Identify which cell holds the provided text, then report its (x, y) central coordinate. 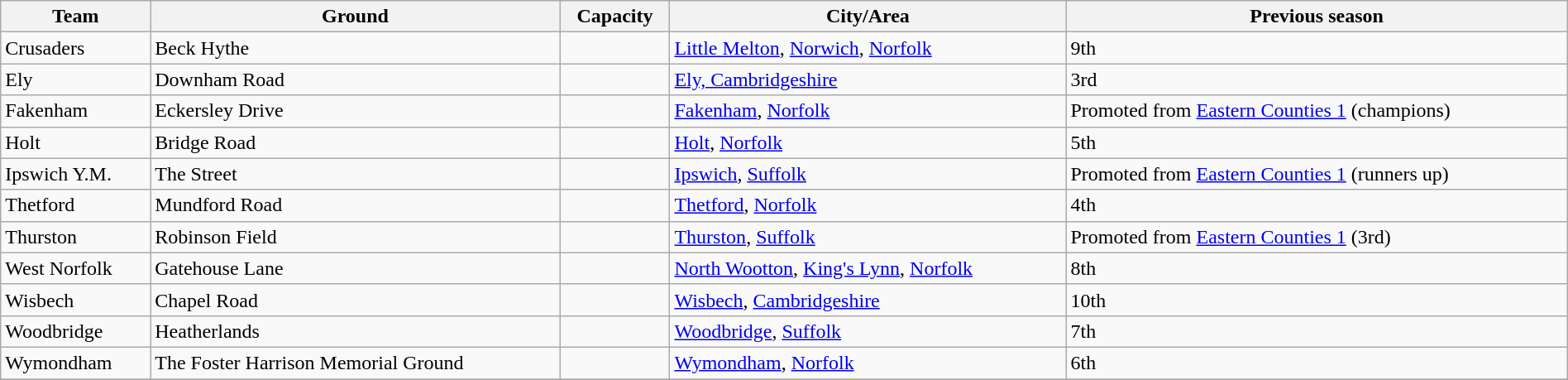
West Norfolk (76, 268)
Woodbridge, Suffolk (868, 331)
Chapel Road (356, 300)
Robinson Field (356, 237)
Promoted from Eastern Counties 1 (3rd) (1317, 237)
7th (1317, 331)
The Street (356, 174)
Beck Hythe (356, 48)
Crusaders (76, 48)
Fakenham, Norfolk (868, 111)
Previous season (1317, 17)
Heatherlands (356, 331)
Capacity (615, 17)
Holt (76, 142)
Little Melton, Norwich, Norfolk (868, 48)
Promoted from Eastern Counties 1 (runners up) (1317, 174)
Wisbech (76, 300)
Eckersley Drive (356, 111)
Promoted from Eastern Counties 1 (champions) (1317, 111)
Wisbech, Cambridgeshire (868, 300)
Ipswich Y.M. (76, 174)
Holt, Norfolk (868, 142)
Gatehouse Lane (356, 268)
City/Area (868, 17)
Ely, Cambridgeshire (868, 79)
4th (1317, 205)
Thetford (76, 205)
Ely (76, 79)
Bridge Road (356, 142)
Thurston, Suffolk (868, 237)
Wymondham, Norfolk (868, 363)
The Foster Harrison Memorial Ground (356, 363)
8th (1317, 268)
Thetford, Norfolk (868, 205)
5th (1317, 142)
Thurston (76, 237)
10th (1317, 300)
3rd (1317, 79)
9th (1317, 48)
Team (76, 17)
Ipswich, Suffolk (868, 174)
North Wootton, King's Lynn, Norfolk (868, 268)
6th (1317, 363)
Wymondham (76, 363)
Mundford Road (356, 205)
Woodbridge (76, 331)
Fakenham (76, 111)
Downham Road (356, 79)
Ground (356, 17)
